Capture the cell that displays the provided text and extract its (x, y) central coordinate. 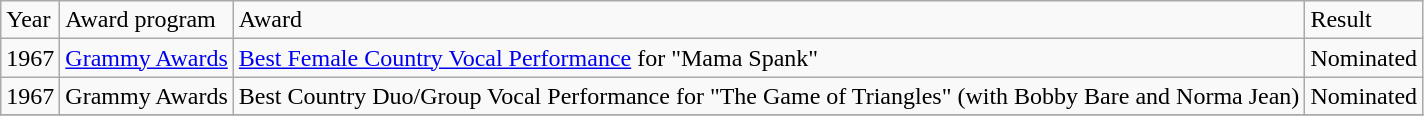
Award program (147, 20)
Year (30, 20)
Best Female Country Vocal Performance for "Mama Spank" (769, 58)
Result (1364, 20)
Best Country Duo/Group Vocal Performance for "The Game of Triangles" (with Bobby Bare and Norma Jean) (769, 96)
Award (769, 20)
